Detect which cell encompasses the target text, then output its (x, y) center coordinate. 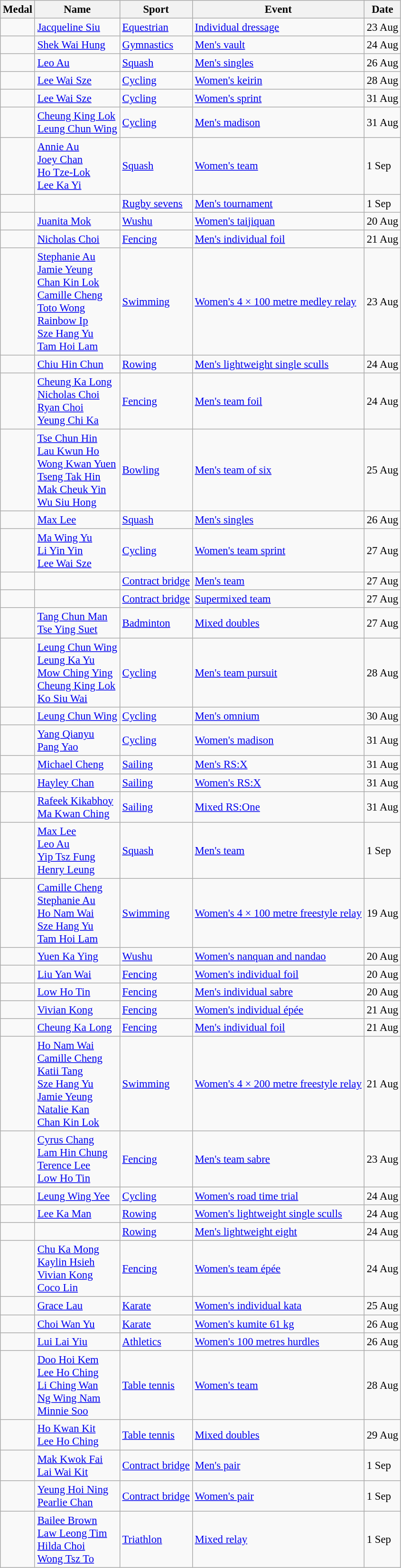
Leung Chun Wing (77, 716)
Women's individual kata (278, 1306)
Juanita Mok (77, 221)
19 Aug (382, 913)
Lee Ka Man (77, 1214)
Yuen Ka Ying (77, 957)
Rugby sevens (156, 203)
Athletics (156, 1341)
Women's pair (278, 1496)
Men's team sabre (278, 1159)
Women's keirin (278, 81)
Vivian Kong (77, 1010)
Supermixed team (278, 599)
Bailee BrownLaw Leong TimHilda ChoiWong Tsz To (77, 1540)
Date (382, 9)
Men's pair (278, 1466)
Event (278, 9)
Women's team sprint (278, 550)
Women's road time trial (278, 1196)
Men's madison (278, 122)
Tse Chun HinLau Kwun HoWong Kwan YuenTseng Tak HinMak Cheuk YinWu Siu Hong (77, 470)
Medal (18, 9)
Women's 4 × 100 metre medley relay (278, 301)
Women's individual foil (278, 974)
Women's 4 × 100 metre freestyle relay (278, 913)
Ma Wing YuLi Yin YinLee Wai Sze (77, 550)
Hayley Chan (77, 783)
Women's madison (278, 740)
Badminton (156, 623)
Men's omnium (278, 716)
Leung Wing Yee (77, 1196)
Women's sprint (278, 99)
Leung Chun WingLeung Ka YuMow Ching YingCheung King LokKo Siu Wai (77, 673)
Women's taijiquan (278, 221)
Michael Cheng (77, 765)
Women's kumite 61 kg (278, 1324)
Stephanie AuJamie YeungChan Kin LokCamille ChengToto WongRainbow IpSze Hang YuTam Hoi Lam (77, 301)
Yang QianyuPang Yao (77, 740)
Tang Chun ManTse Ying Suet (77, 623)
Women's team épée (278, 1269)
Women's 100 metres hurdles (278, 1341)
Cheung King LokLeung Chun Wing (77, 122)
Men's lightweight single sculls (278, 364)
Men's individual sabre (278, 992)
Max Lee (77, 520)
Cheung Ka LongNicholas ChoiRyan ChoiYeung Chi Ka (77, 401)
Men's vault (278, 45)
Men's lightweight eight (278, 1232)
Choi Wan Yu (77, 1324)
Triathlon (156, 1540)
Sport (156, 9)
Liu Yan Wai (77, 974)
Camille ChengStephanie AuHo Nam WaiSze Hang YuTam Hoi Lam (77, 913)
Cheung Ka Long (77, 1028)
Chu Ka MongKaylin HsiehVivian KongCoco Lin (77, 1269)
Men's team of six (278, 470)
Ho Nam WaiCamille ChengKatii TangSze Hang YuJamie YeungNatalie KanChan Kin Lok (77, 1084)
Cyrus ChangLam Hin ChungTerence LeeLow Ho Tin (77, 1159)
Leo Au (77, 63)
Ho Kwan KitLee Ho Ching (77, 1434)
29 Aug (382, 1434)
Name (77, 9)
Women's nanquan and nandao (278, 957)
Mixed relay (278, 1540)
Equestrian (156, 27)
Nicholas Choi (77, 239)
Men's team pursuit (278, 673)
Women's RS:X (278, 783)
Lui Lai Yiu (77, 1341)
30 Aug (382, 716)
Women's individual épée (278, 1010)
Men's team foil (278, 401)
Women's lightweight single sculls (278, 1214)
Rafeek KikabhoyMa Kwan Ching (77, 807)
Yeung Hoi NingPearlie Chan (77, 1496)
Women's 4 × 200 metre freestyle relay (278, 1084)
Chiu Hin Chun (77, 364)
Shek Wai Hung (77, 45)
Doo Hoi KemLee Ho ChingLi Ching WanNg Wing NamMinnie Soo (77, 1385)
Gymnastics (156, 45)
Individual dressage (278, 27)
Bowling (156, 470)
Annie AuJoey ChanHo Tze-LokLee Ka Yi (77, 166)
Max LeeLeo AuYip Tsz FungHenry Leung (77, 850)
Men's RS:X (278, 765)
Men's tournament (278, 203)
Low Ho Tin (77, 992)
Mak Kwok FaiLai Wai Kit (77, 1466)
Mixed RS:One (278, 807)
Jacqueline Siu (77, 27)
Grace Lau (77, 1306)
